Detect which cell encompasses the target text, then output its [x, y] center coordinate. 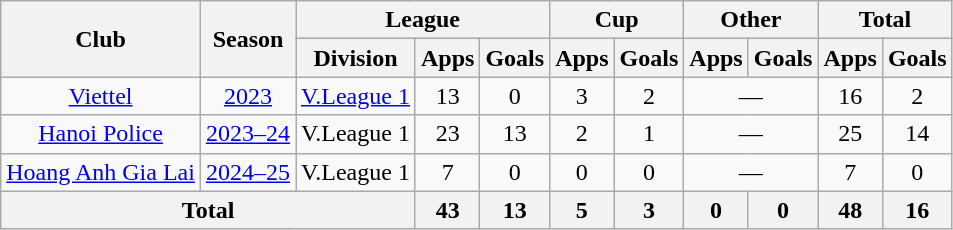
Other [751, 20]
Hanoi Police [101, 134]
Season [248, 39]
2023–24 [248, 134]
5 [582, 210]
2024–25 [248, 172]
23 [447, 134]
48 [850, 210]
1 [649, 134]
League [423, 20]
Viettel [101, 96]
Club [101, 39]
14 [917, 134]
Hoang Anh Gia Lai [101, 172]
Division [356, 58]
2023 [248, 96]
25 [850, 134]
Cup [617, 20]
43 [447, 210]
